Detect which cell encompasses the target text, then output its (X, Y) center coordinate. 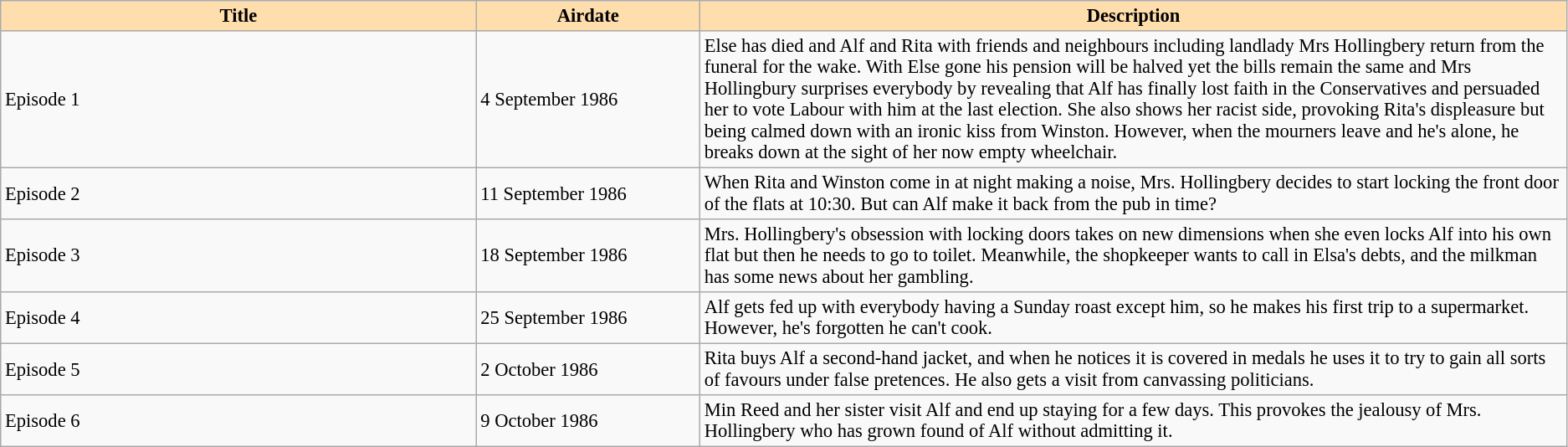
2 October 1986 (587, 369)
Airdate (587, 16)
25 September 1986 (587, 318)
11 September 1986 (587, 193)
Episode 3 (238, 256)
Episode 5 (238, 369)
Episode 4 (238, 318)
Description (1133, 16)
9 October 1986 (587, 421)
Episode 1 (238, 100)
18 September 1986 (587, 256)
Title (238, 16)
Alf gets fed up with everybody having a Sunday roast except him, so he makes his first trip to a supermarket. However, he's forgotten he can't cook. (1133, 318)
Episode 6 (238, 421)
Episode 2 (238, 193)
4 September 1986 (587, 100)
